Search for the cell housing the specified text and yield its (x, y) center coordinate. 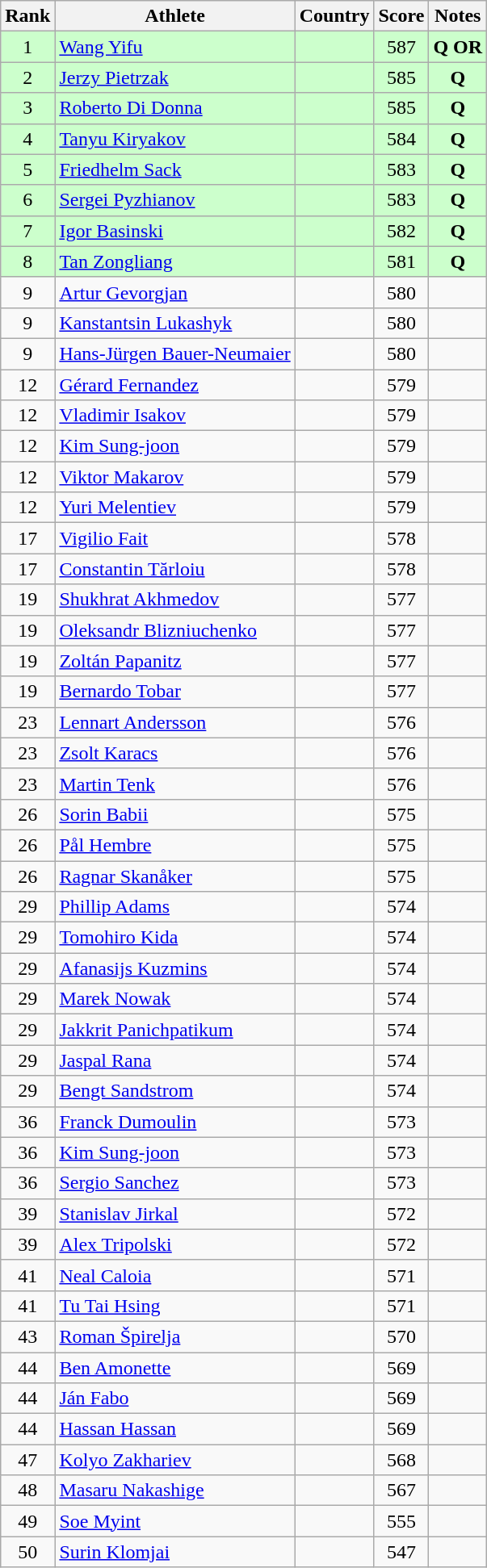
Vigilio Fait (174, 538)
Neal Caloia (174, 1275)
Ján Fabo (174, 1399)
Phillip Adams (174, 907)
Hans-Jürgen Bauer-Neumaier (174, 353)
Ben Amonette (174, 1368)
567 (401, 1491)
Artur Gevorgjan (174, 292)
Marek Nowak (174, 999)
Sergio Sanchez (174, 1183)
568 (401, 1460)
6 (27, 200)
Kolyo Zakhariev (174, 1460)
5 (27, 169)
Surin Klomjai (174, 1552)
Pål Hembre (174, 845)
Alex Tripolski (174, 1244)
570 (401, 1336)
581 (401, 261)
Sergei Pyzhianov (174, 200)
49 (27, 1521)
Q OR (458, 47)
Hassan Hassan (174, 1429)
Zoltán Papanitz (174, 661)
Franck Dumoulin (174, 1122)
Tu Tai Hsing (174, 1306)
Score (401, 16)
Constantin Tărloiu (174, 569)
Jaspal Rana (174, 1060)
Lennart Andersson (174, 722)
Ragnar Skanåker (174, 876)
47 (27, 1460)
Gérard Fernandez (174, 385)
Notes (458, 16)
Friedhelm Sack (174, 169)
Masaru Nakashige (174, 1491)
Wang Yifu (174, 47)
4 (27, 139)
48 (27, 1491)
Tomohiro Kida (174, 938)
8 (27, 261)
Soe Myint (174, 1521)
43 (27, 1336)
Kanstantsin Lukashyk (174, 323)
Bernardo Tobar (174, 692)
584 (401, 139)
Jerzy Pietrzak (174, 77)
Rank (27, 16)
Bengt Sandstrom (174, 1091)
7 (27, 231)
547 (401, 1552)
582 (401, 231)
Roman Špirelja (174, 1336)
587 (401, 47)
555 (401, 1521)
Oleksandr Blizniuchenko (174, 630)
Martin Tenk (174, 784)
Shukhrat Akhmedov (174, 600)
Country (334, 16)
Roberto Di Donna (174, 108)
Sorin Babii (174, 814)
Vladimir Isakov (174, 416)
Tanyu Kiryakov (174, 139)
Viktor Makarov (174, 477)
Zsolt Karacs (174, 753)
Jakkrit Panichpatikum (174, 1030)
50 (27, 1552)
2 (27, 77)
Athlete (174, 16)
Igor Basinski (174, 231)
Yuri Melentiev (174, 508)
Tan Zongliang (174, 261)
3 (27, 108)
1 (27, 47)
Afanasijs Kuzmins (174, 968)
Stanislav Jirkal (174, 1214)
